Extract the [x, y] coordinate from the center of the cell holding the provided text.  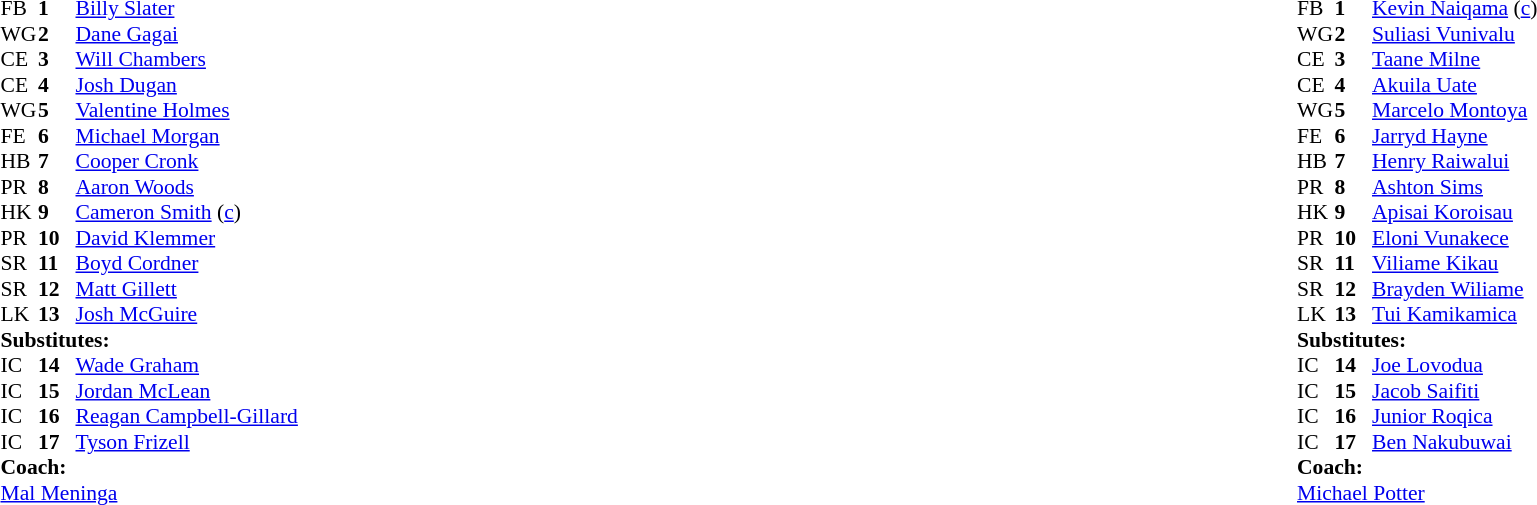
Suliasi Vunivalu [1454, 34]
Akuila Uate [1454, 85]
Ashton Sims [1454, 187]
Cameron Smith (c) [187, 213]
Will Chambers [187, 59]
Wade Graham [187, 365]
Reagan Campbell-Gillard [187, 417]
Eloni Vunakece [1454, 238]
Apisai Koroisau [1454, 213]
Tyson Frizell [187, 442]
Boyd Cordner [187, 263]
Aaron Woods [187, 187]
Jordan McLean [187, 391]
Jacob Saifiti [1454, 391]
Ben Nakubuwai [1454, 442]
Valentine Holmes [187, 111]
Dane Gagai [187, 34]
David Klemmer [187, 238]
Viliame Kikau [1454, 263]
Henry Raiwalui [1454, 161]
Jarryd Hayne [1454, 136]
Michael Morgan [187, 136]
Taane Milne [1454, 59]
Brayden Wiliame [1454, 289]
Marcelo Montoya [1454, 111]
Josh McGuire [187, 315]
Matt Gillett [187, 289]
Cooper Cronk [187, 161]
Josh Dugan [187, 85]
Junior Roqica [1454, 417]
Tui Kamikamica [1454, 315]
Joe Lovodua [1454, 365]
